For the text-containing cell, return its midpoint in [X, Y] coordinate format. 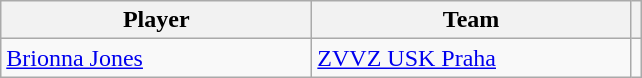
Team [472, 20]
Brionna Jones [156, 58]
ZVVZ USK Praha [472, 58]
Player [156, 20]
